Scan for the cell matching the given text and deliver its (X, Y) coordinate at center. 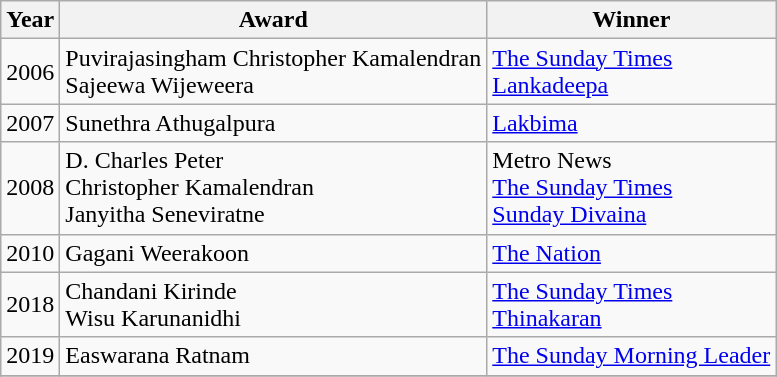
Year (30, 20)
The Sunday TimesLankadeepa (632, 72)
2008 (30, 188)
Easwarana Ratnam (274, 356)
2019 (30, 356)
2010 (30, 253)
D. Charles PeterChristopher KamalendranJanyitha Seneviratne (274, 188)
Winner (632, 20)
The Sunday Morning Leader (632, 356)
Sunethra Athugalpura (274, 123)
Chandani KirindeWisu Karunanidhi (274, 304)
2018 (30, 304)
2007 (30, 123)
2006 (30, 72)
Award (274, 20)
Gagani Weerakoon (274, 253)
Metro NewsThe Sunday TimesSunday Divaina (632, 188)
Lakbima (632, 123)
The Nation (632, 253)
The Sunday TimesThinakaran (632, 304)
Puvirajasingham Christopher KamalendranSajeewa Wijeweera (274, 72)
